From the cell containing the given text, extract its center point as (x, y) coordinate. 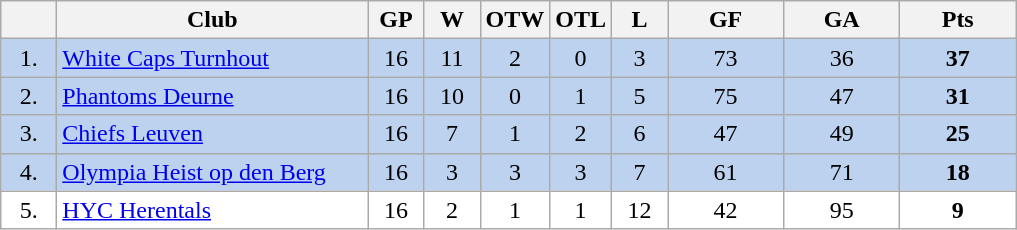
2. (29, 96)
75 (726, 96)
9 (958, 210)
GF (726, 20)
Olympia Heist op den Berg (212, 172)
5. (29, 210)
GP (396, 20)
OTW (515, 20)
12 (640, 210)
36 (842, 58)
W (452, 20)
71 (842, 172)
42 (726, 210)
10 (452, 96)
5 (640, 96)
Phantoms Deurne (212, 96)
4. (29, 172)
95 (842, 210)
Chiefs Leuven (212, 134)
GA (842, 20)
73 (726, 58)
11 (452, 58)
49 (842, 134)
White Caps Turnhout (212, 58)
37 (958, 58)
31 (958, 96)
6 (640, 134)
61 (726, 172)
HYC Herentals (212, 210)
18 (958, 172)
Pts (958, 20)
OTL (581, 20)
3. (29, 134)
25 (958, 134)
1. (29, 58)
Club (212, 20)
L (640, 20)
